Return the (X, Y) coordinate for the center point of the cell that contains the specified text.  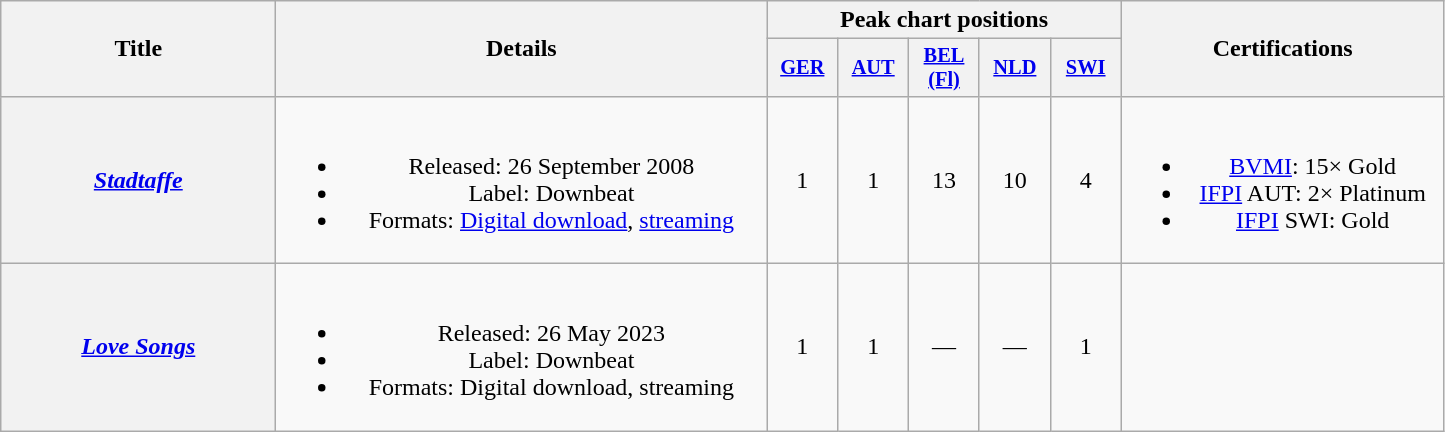
Released: 26 September 2008Label: DownbeatFormats: Digital download, streaming (522, 180)
10 (1014, 180)
Stadtaffe (138, 180)
BVMI: 15× GoldIFPI AUT: 2× PlatinumIFPI SWI: Gold (1282, 180)
GER (802, 68)
AUT (874, 68)
Details (522, 49)
Peak chart positions (944, 20)
Certifications (1282, 49)
4 (1086, 180)
13 (944, 180)
NLD (1014, 68)
Released: 26 May 2023Label: DownbeatFormats: Digital download, streaming (522, 348)
BEL(Fl) (944, 68)
Love Songs (138, 348)
SWI (1086, 68)
Title (138, 49)
